Provide the [x, y] coordinate of the cell's center where the given text is located.  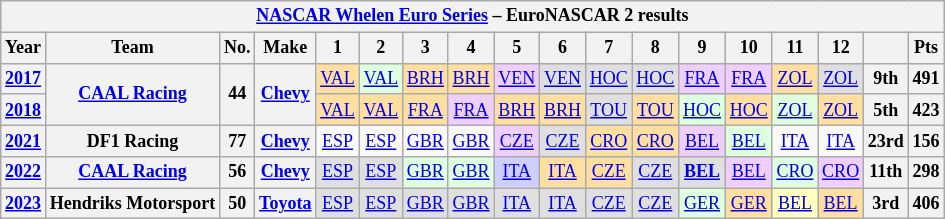
DF1 Racing [132, 140]
1 [338, 48]
11 [795, 48]
5th [886, 110]
7 [608, 48]
491 [926, 78]
44 [238, 94]
9th [886, 78]
2018 [24, 110]
NASCAR Whelen Euro Series – EuroNASCAR 2 results [472, 16]
5 [517, 48]
Hendriks Motorsport [132, 204]
77 [238, 140]
12 [841, 48]
2022 [24, 172]
No. [238, 48]
3rd [886, 204]
2023 [24, 204]
406 [926, 204]
Pts [926, 48]
11th [886, 172]
156 [926, 140]
2017 [24, 78]
Make [286, 48]
8 [656, 48]
2 [380, 48]
4 [471, 48]
56 [238, 172]
Team [132, 48]
6 [563, 48]
2021 [24, 140]
Toyota [286, 204]
50 [238, 204]
Year [24, 48]
10 [748, 48]
298 [926, 172]
3 [426, 48]
23rd [886, 140]
423 [926, 110]
9 [702, 48]
